Determine the (X, Y) coordinate at the center of the cell enclosing the given text.  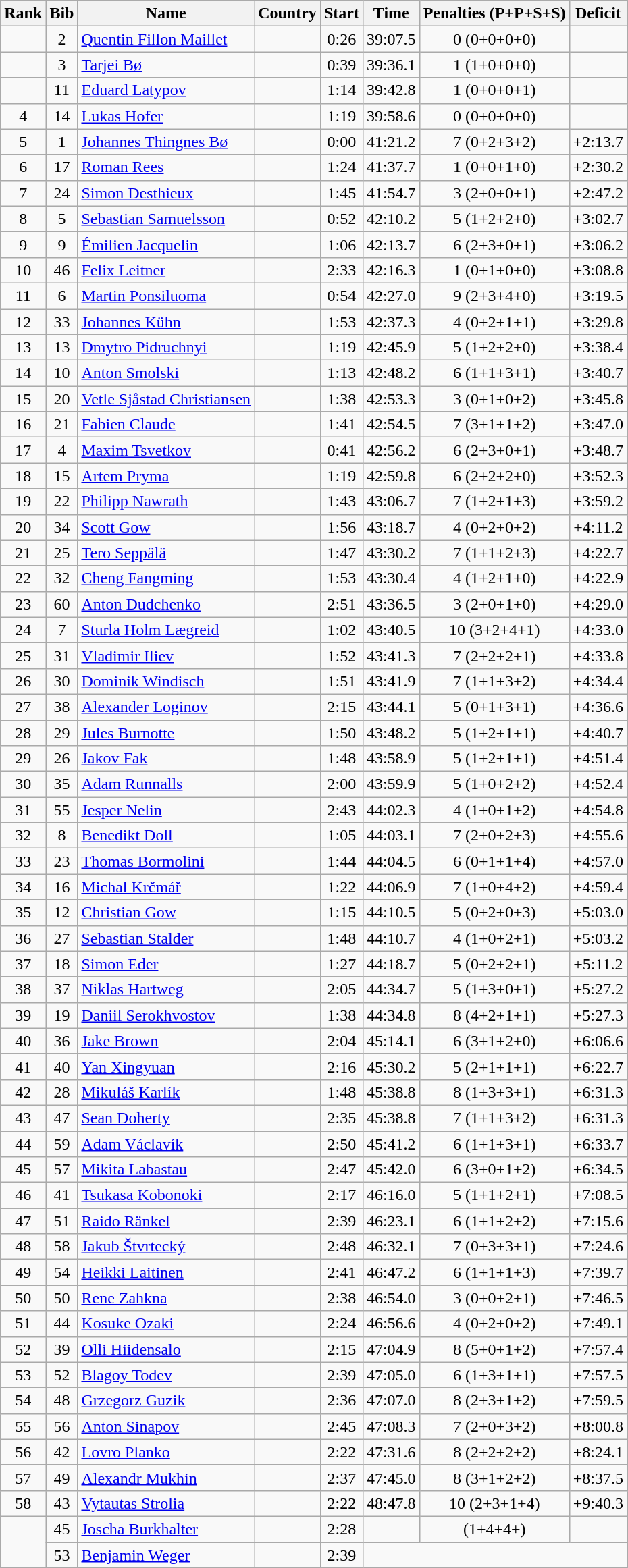
43:36.5 (391, 604)
Vetle Sjåstad Christiansen (166, 399)
1:02 (342, 630)
Adam Václavík (166, 1144)
1 (62, 142)
Quentin Fillon Maillet (166, 39)
8 (4+2+1+1) (494, 1015)
+7:39.7 (598, 1272)
+3:29.8 (598, 322)
+9:40.3 (598, 1503)
Artem Pryma (166, 476)
Lukas Hofer (166, 116)
+2:30.2 (598, 167)
+4:55.6 (598, 836)
0:41 (342, 450)
2:51 (342, 604)
0:26 (342, 39)
1:52 (342, 655)
45:41.2 (391, 1144)
1:45 (342, 193)
2:45 (342, 1426)
Joscha Burkhalter (166, 1529)
2:04 (342, 1041)
10 (2+3+1+4) (494, 1503)
1:15 (342, 913)
44:02.3 (391, 810)
Raido Ränkel (166, 1221)
Adam Runnalls (166, 784)
41:37.7 (391, 167)
42:13.7 (391, 244)
60 (62, 604)
+4:29.0 (598, 604)
Daniil Serokhvostov (166, 1015)
Bib (62, 13)
Cheng Fangming (166, 578)
Roman Rees (166, 167)
43:48.2 (391, 732)
Benedikt Doll (166, 836)
8 (5+0+1+2) (494, 1349)
Olli Hiidensalo (166, 1349)
Simon Desthieux (166, 193)
42:27.0 (391, 296)
Fabien Claude (166, 425)
+5:27.2 (598, 990)
+3:47.0 (598, 425)
2:24 (342, 1324)
+4:52.4 (598, 784)
47:08.3 (391, 1426)
Heikki Laitinen (166, 1272)
Lovro Planko (166, 1452)
Émilien Jacquelin (166, 244)
44:06.9 (391, 887)
Tsukasa Kobonoki (166, 1195)
+8:24.1 (598, 1452)
2:37 (342, 1478)
2:36 (342, 1401)
+8:00.8 (598, 1426)
+4:59.4 (598, 887)
44:34.8 (391, 1015)
5 (1+0+2+2) (494, 784)
+4:34.4 (598, 681)
39:07.5 (391, 39)
39:42.8 (391, 90)
+4:57.0 (598, 861)
45:14.1 (391, 1041)
47:04.9 (391, 1349)
7 (0+2+3+2) (494, 142)
42:37.3 (391, 322)
3 (2+0+1+0) (494, 604)
Benjamin Weger (166, 1555)
Anton Dudchenko (166, 604)
2:50 (342, 1144)
4 (1+0+2+1) (494, 938)
7 (1+1+2+3) (494, 553)
+2:13.7 (598, 142)
+3:52.3 (598, 476)
44:03.1 (391, 836)
7 (3+1+1+2) (494, 425)
Niklas Hartweg (166, 990)
1:24 (342, 167)
44:10.7 (391, 938)
2:17 (342, 1195)
+6:06.6 (598, 1041)
46:16.0 (391, 1195)
Simon Eder (166, 964)
5 (0+2+2+1) (494, 964)
Sturla Holm Lægreid (166, 630)
41:21.2 (391, 142)
+3:48.7 (598, 450)
Philipp Nawrath (166, 502)
+4:22.9 (598, 578)
Rene Zahkna (166, 1298)
+6:33.7 (598, 1144)
1:05 (342, 836)
Blagoy Todev (166, 1375)
1 (1+0+0+0) (494, 65)
1:43 (342, 502)
Yan Xingyuan (166, 1066)
Vytautas Strolia (166, 1503)
39:58.6 (391, 116)
1:51 (342, 681)
4 (1+0+1+2) (494, 810)
Johannes Thingnes Bø (166, 142)
1:06 (342, 244)
Tero Seppälä (166, 553)
43:30.2 (391, 553)
7 (0+3+3+1) (494, 1247)
41:54.7 (391, 193)
Kosuke Ozaki (166, 1324)
+4:22.7 (598, 553)
+8:37.5 (598, 1478)
Dominik Windisch (166, 681)
8 (2+3+1+2) (494, 1401)
8 (1+3+3+1) (494, 1092)
Grzegorz Guzik (166, 1401)
Sebastian Samuelsson (166, 219)
Johannes Kühn (166, 322)
44:10.5 (391, 913)
45:42.0 (391, 1170)
43:18.7 (391, 527)
+6:22.7 (598, 1066)
46:32.1 (391, 1247)
+7:49.1 (598, 1324)
10 (3+2+4+1) (494, 630)
+3:02.7 (598, 219)
Name (166, 13)
3 (62, 65)
1 (0+1+0+0) (494, 270)
2 (62, 39)
59 (62, 1144)
+4:36.6 (598, 707)
6 (2+2+2+0) (494, 476)
8 (3+1+2+2) (494, 1478)
+3:38.4 (598, 348)
2:33 (342, 270)
1:50 (342, 732)
+6:34.5 (598, 1170)
1 (0+0+1+0) (494, 167)
43:30.4 (391, 578)
+3:19.5 (598, 296)
42:53.3 (391, 399)
Scott Gow (166, 527)
42:48.2 (391, 373)
Rank (23, 13)
45:30.2 (391, 1066)
9 (2+3+4+0) (494, 296)
43:41.3 (391, 655)
Jakub Štvrtecký (166, 1247)
0:00 (342, 142)
Eduard Latypov (166, 90)
46:56.6 (391, 1324)
43:06.7 (391, 502)
Anton Sinapov (166, 1426)
46:47.2 (391, 1272)
2:35 (342, 1118)
Jakov Fak (166, 759)
+3:45.8 (598, 399)
Jake Brown (166, 1041)
1:44 (342, 861)
2:47 (342, 1170)
0:54 (342, 296)
Jules Burnotte (166, 732)
7 (2+0+3+2) (494, 1426)
7 (2+0+2+3) (494, 836)
3 (0+1+0+2) (494, 399)
6 (0+1+1+4) (494, 861)
+4:33.0 (598, 630)
+7:24.6 (598, 1247)
47:31.6 (391, 1452)
43:58.9 (391, 759)
Sean Doherty (166, 1118)
0:52 (342, 219)
Jesper Nelin (166, 810)
5 (1+1+2+1) (494, 1195)
+5:03.2 (598, 938)
42:45.9 (391, 348)
42:56.2 (391, 450)
47:05.0 (391, 1375)
2:38 (342, 1298)
44:34.7 (391, 990)
2:16 (342, 1066)
+4:51.4 (598, 759)
+3:59.2 (598, 502)
3 (0+0+2+1) (494, 1298)
+7:57.5 (598, 1375)
3 (2+0+0+1) (494, 193)
2:48 (342, 1247)
2:41 (342, 1272)
+7:59.5 (598, 1401)
Deficit (598, 13)
2:43 (342, 810)
Country (288, 13)
Mikita Labastau (166, 1170)
46:23.1 (391, 1221)
6 (3+0+1+2) (494, 1170)
2:05 (342, 990)
44:18.7 (391, 964)
6 (3+1+2+0) (494, 1041)
2:00 (342, 784)
4 (0+2+1+1) (494, 322)
+7:46.5 (598, 1298)
43:41.9 (391, 681)
+4:40.7 (598, 732)
+5:11.2 (598, 964)
47:07.0 (391, 1401)
Christian Gow (166, 913)
47:45.0 (391, 1478)
1:22 (342, 887)
43:44.1 (391, 707)
+3:06.2 (598, 244)
+4:33.8 (598, 655)
Tarjei Bø (166, 65)
1:14 (342, 90)
44:04.5 (391, 861)
1:41 (342, 425)
7 (2+2+2+1) (494, 655)
42:10.2 (391, 219)
5 (0+1+3+1) (494, 707)
Thomas Bormolini (166, 861)
+4:54.8 (598, 810)
7 (1+2+1+3) (494, 502)
Time (391, 13)
+2:47.2 (598, 193)
1 (0+0+0+1) (494, 90)
5 (1+3+0+1) (494, 990)
1:47 (342, 553)
5 (2+1+1+1) (494, 1066)
Start (342, 13)
Anton Smolski (166, 373)
1:13 (342, 373)
48:47.8 (391, 1503)
42:59.8 (391, 476)
43:59.9 (391, 784)
42:54.5 (391, 425)
43:40.5 (391, 630)
Maxim Tsvetkov (166, 450)
Vladimir Iliev (166, 655)
Mikuláš Karlík (166, 1092)
8 (2+2+2+2) (494, 1452)
+7:08.5 (598, 1195)
6 (1+3+1+1) (494, 1375)
6 (1+1+1+3) (494, 1272)
+7:15.6 (598, 1221)
Michal Krčmář (166, 887)
Penalties (P+P+S+S) (494, 13)
Martin Ponsiluoma (166, 296)
+3:08.8 (598, 270)
39:36.1 (391, 65)
+7:57.4 (598, 1349)
4 (1+2+1+0) (494, 578)
Alexander Loginov (166, 707)
Felix Leitner (166, 270)
+3:40.7 (598, 373)
2:28 (342, 1529)
0:39 (342, 65)
5 (0+2+0+3) (494, 913)
1:56 (342, 527)
+5:03.0 (598, 913)
+5:27.3 (598, 1015)
42:16.3 (391, 270)
Alexandr Mukhin (166, 1478)
7 (1+0+4+2) (494, 887)
1:27 (342, 964)
46:54.0 (391, 1298)
6 (1+1+2+2) (494, 1221)
Sebastian Stalder (166, 938)
(1+4+4+) (494, 1529)
Dmytro Pidruchnyi (166, 348)
+4:11.2 (598, 527)
